Pinpoint the cell where the given text exists, returning its (x, y) midpoint coordinate. 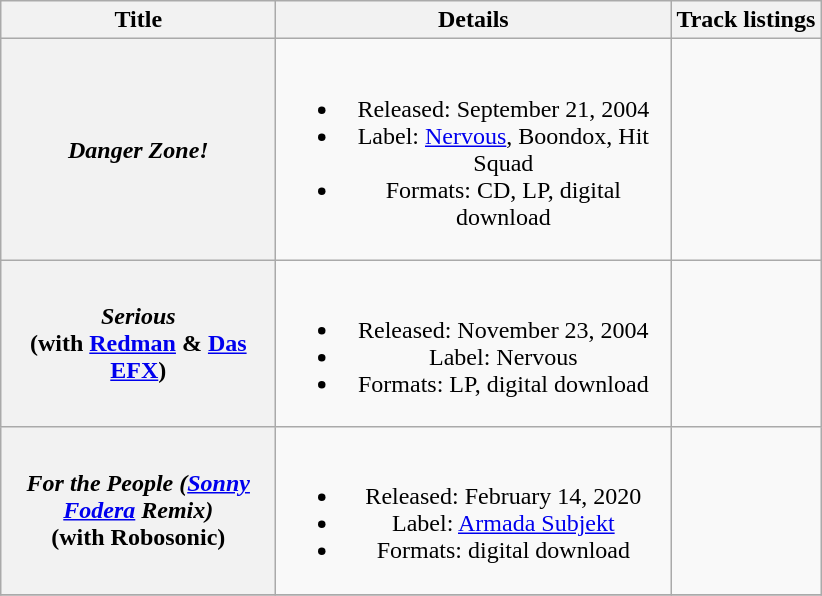
Released: September 21, 2004Label: Nervous, Boondox, Hit SquadFormats: CD, LP, digital download (474, 150)
Danger Zone! (138, 150)
Details (474, 20)
Released: February 14, 2020Label: Armada SubjektFormats: digital download (474, 510)
Track listings (746, 20)
For the People (Sonny Fodera Remix)(with Robosonic) (138, 510)
Serious(with Redman & Das EFX) (138, 344)
Title (138, 20)
Released: November 23, 2004Label: NervousFormats: LP, digital download (474, 344)
